Pinpoint the cell where the given text exists, returning its [x, y] midpoint coordinate. 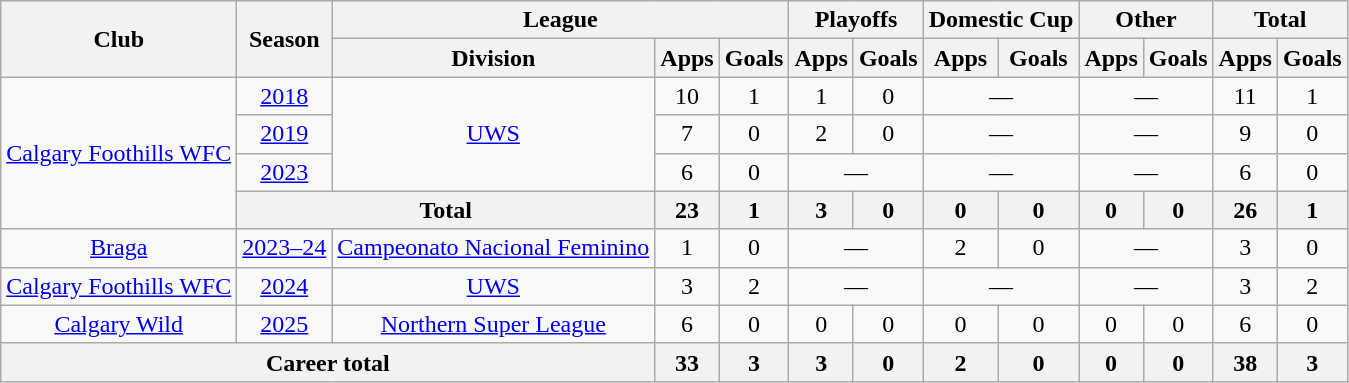
2019 [284, 134]
League [560, 20]
Campeonato Nacional Feminino [494, 248]
Division [494, 58]
Other [1146, 20]
Playoffs [856, 20]
11 [1245, 96]
2018 [284, 96]
Season [284, 39]
26 [1245, 210]
33 [687, 362]
Calgary Wild [119, 324]
Career total [328, 362]
23 [687, 210]
2023 [284, 172]
Northern Super League [494, 324]
38 [1245, 362]
Braga [119, 248]
Domestic Cup [1001, 20]
9 [1245, 134]
Club [119, 39]
7 [687, 134]
2025 [284, 324]
2023–24 [284, 248]
10 [687, 96]
2024 [284, 286]
